Find where the given text appears and provide that cell's center as [x, y] coordinate. 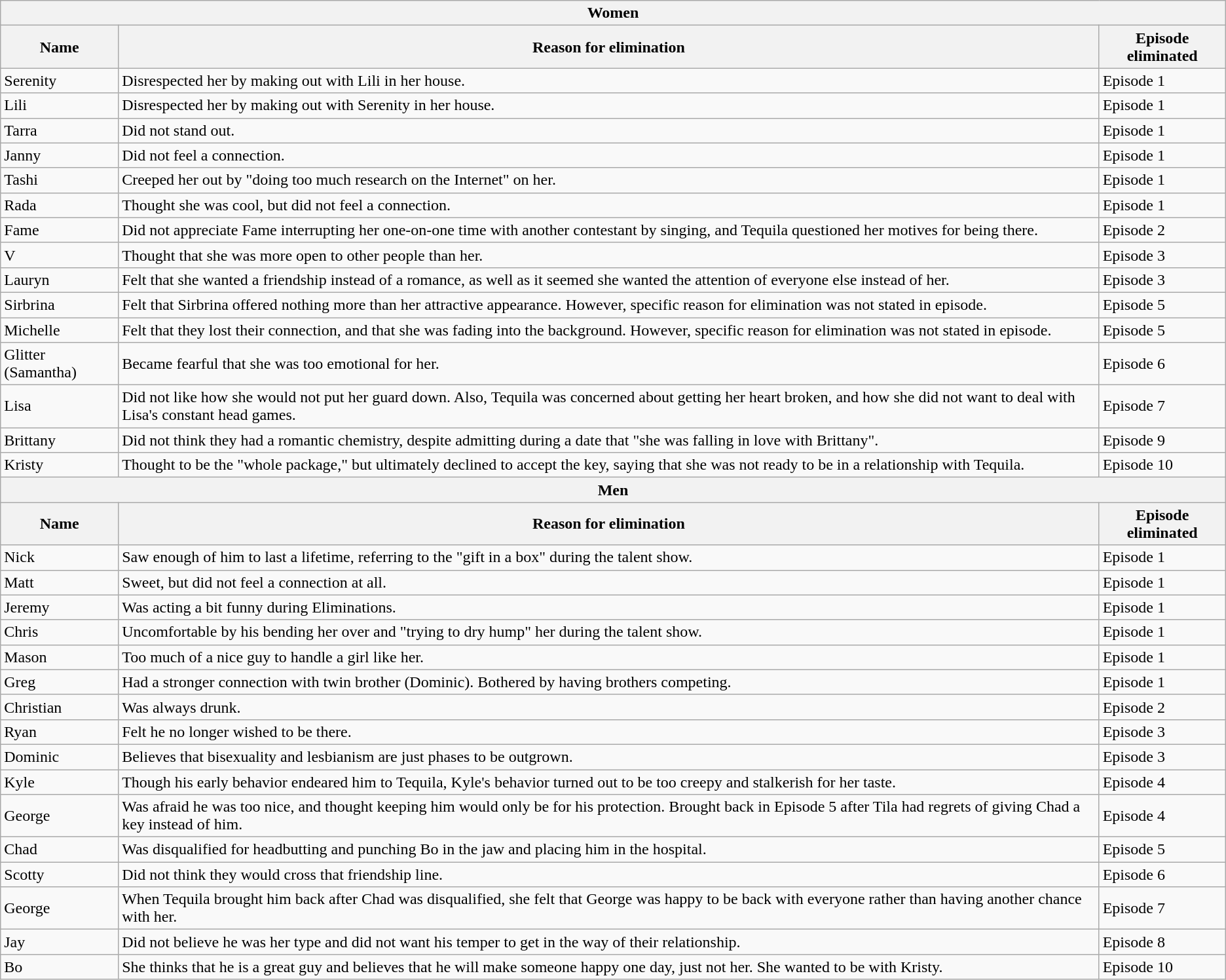
Did not believe he was her type and did not want his temper to get in the way of their relationship. [609, 942]
Did not think they would cross that friendship line. [609, 875]
Greg [60, 682]
Felt that Sirbrina offered nothing more than her attractive appearance. However, specific reason for elimination was not stated in episode. [609, 305]
Felt that she wanted a friendship instead of a romance, as well as it seemed she wanted the attention of everyone else instead of her. [609, 280]
Uncomfortable by his bending her over and "trying to dry hump" her during the talent show. [609, 632]
Men [613, 490]
Disrespected her by making out with Serenity in her house. [609, 105]
Sweet, but did not feel a connection at all. [609, 582]
Lisa [60, 406]
She thinks that he is a great guy and believes that he will make someone happy one day, just not her. She wanted to be with Kristy. [609, 967]
Nick [60, 557]
Became fearful that she was too emotional for her. [609, 364]
Glitter (Samantha) [60, 364]
Was acting a bit funny during Eliminations. [609, 607]
Sirbrina [60, 305]
Women [613, 13]
Brittany [60, 440]
Thought to be the "whole package," but ultimately declined to accept the key, saying that she was not ready to be in a relationship with Tequila. [609, 465]
Did not stand out. [609, 130]
Mason [60, 657]
Thought she was cool, but did not feel a connection. [609, 205]
Episode 8 [1162, 942]
Did not think they had a romantic chemistry, despite admitting during a date that "she was falling in love with Brittany". [609, 440]
Fame [60, 230]
Chad [60, 850]
Felt he no longer wished to be there. [609, 732]
Christian [60, 707]
Jeremy [60, 607]
Tarra [60, 130]
Saw enough of him to last a lifetime, referring to the "gift in a box" during the talent show. [609, 557]
Michelle [60, 330]
Was always drunk. [609, 707]
Dominic [60, 757]
Matt [60, 582]
Kristy [60, 465]
Chris [60, 632]
Rada [60, 205]
Thought that she was more open to other people than her. [609, 255]
Lili [60, 105]
Lauryn [60, 280]
Did not appreciate Fame interrupting her one-on-one time with another contestant by singing, and Tequila questioned her motives for being there. [609, 230]
Janny [60, 155]
Did not feel a connection. [609, 155]
Had a stronger connection with twin brother (Dominic). Bothered by having brothers competing. [609, 682]
Though his early behavior endeared him to Tequila, Kyle's behavior turned out to be too creepy and stalkerish for her taste. [609, 782]
Ryan [60, 732]
Believes that bisexuality and lesbianism are just phases to be outgrown. [609, 757]
Disrespected her by making out with Lili in her house. [609, 81]
Bo [60, 967]
V [60, 255]
Was disqualified for headbutting and punching Bo in the jaw and placing him in the hospital. [609, 850]
Kyle [60, 782]
Creeped her out by "doing too much research on the Internet" on her. [609, 180]
Episode 9 [1162, 440]
Serenity [60, 81]
Too much of a nice guy to handle a girl like her. [609, 657]
Jay [60, 942]
Tashi [60, 180]
Scotty [60, 875]
